Search for the cell housing the specified text and yield its (X, Y) center coordinate. 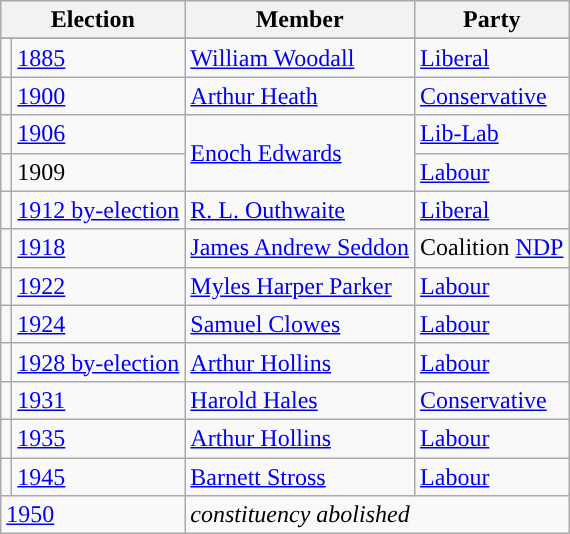
1931 (98, 400)
1928 by-election (98, 362)
Lib-Lab (492, 134)
1922 (98, 286)
Party (492, 20)
Barnett Stross (300, 477)
Samuel Clowes (300, 324)
R. L. Outhwaite (300, 210)
Harold Hales (300, 400)
Coalition NDP (492, 248)
Enoch Edwards (300, 153)
1900 (98, 96)
1935 (98, 438)
constituency abolished (377, 515)
1945 (98, 477)
1918 (98, 248)
James Andrew Seddon (300, 248)
1906 (98, 134)
Member (300, 20)
William Woodall (300, 58)
Arthur Heath (300, 96)
1924 (98, 324)
1885 (98, 58)
Myles Harper Parker (300, 286)
Election (93, 20)
1909 (98, 172)
1950 (93, 515)
1912 by-election (98, 210)
